Output the (X, Y) coordinate of the center of the cell containing the given text.  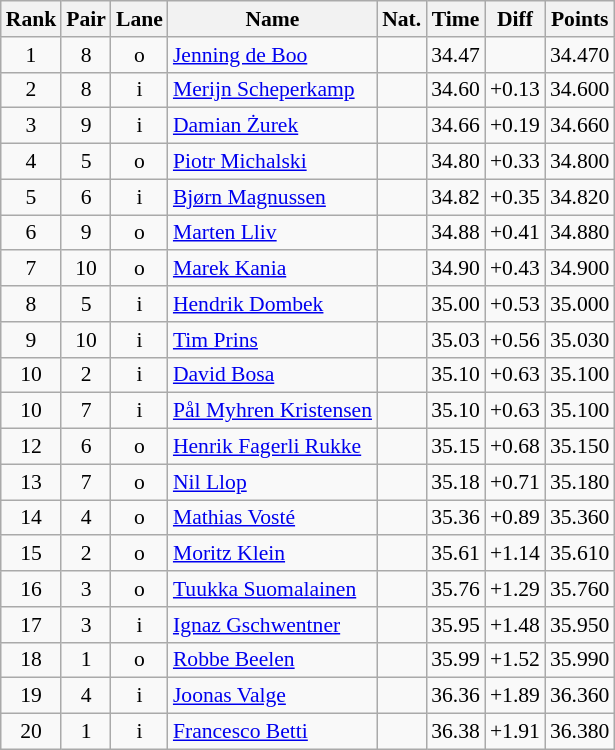
Henrik Fagerli Rukke (272, 447)
34.900 (580, 269)
35.00 (456, 304)
Francesco Betti (272, 732)
35.000 (580, 304)
12 (32, 447)
35.030 (580, 340)
+0.35 (515, 197)
+0.71 (515, 482)
+0.13 (515, 90)
+0.53 (515, 304)
Points (580, 19)
34.80 (456, 162)
Pair (86, 19)
36.380 (580, 732)
35.760 (580, 589)
+0.56 (515, 340)
35.15 (456, 447)
Tuukka Suomalainen (272, 589)
17 (32, 625)
34.88 (456, 233)
+0.68 (515, 447)
+0.43 (515, 269)
35.36 (456, 518)
Tim Prins (272, 340)
34.47 (456, 55)
+1.29 (515, 589)
20 (32, 732)
Mathias Vosté (272, 518)
35.95 (456, 625)
35.180 (580, 482)
Pål Myhren Kristensen (272, 411)
Damian Żurek (272, 126)
36.360 (580, 696)
Nat. (402, 19)
Hendrik Dombek (272, 304)
35.76 (456, 589)
16 (32, 589)
35.18 (456, 482)
Piotr Michalski (272, 162)
34.90 (456, 269)
35.610 (580, 554)
34.800 (580, 162)
Time (456, 19)
34.820 (580, 197)
+0.41 (515, 233)
35.61 (456, 554)
+0.89 (515, 518)
34.60 (456, 90)
Bjørn Magnussen (272, 197)
36.36 (456, 696)
+1.48 (515, 625)
Diff (515, 19)
Nil Llop (272, 482)
19 (32, 696)
34.600 (580, 90)
35.360 (580, 518)
34.66 (456, 126)
Marek Kania (272, 269)
Jenning de Boo (272, 55)
Joonas Valge (272, 696)
Moritz Klein (272, 554)
34.82 (456, 197)
+0.19 (515, 126)
35.150 (580, 447)
Rank (32, 19)
34.470 (580, 55)
Lane (140, 19)
13 (32, 482)
+1.91 (515, 732)
15 (32, 554)
35.99 (456, 660)
35.950 (580, 625)
14 (32, 518)
34.880 (580, 233)
34.660 (580, 126)
Merijn Scheperkamp (272, 90)
David Bosa (272, 375)
18 (32, 660)
+1.14 (515, 554)
Robbe Beelen (272, 660)
35.03 (456, 340)
Ignaz Gschwentner (272, 625)
Marten Lliv (272, 233)
+1.89 (515, 696)
+1.52 (515, 660)
36.38 (456, 732)
35.990 (580, 660)
+0.33 (515, 162)
Name (272, 19)
